Provide the (X, Y) coordinate of the cell's center where the given text is located.  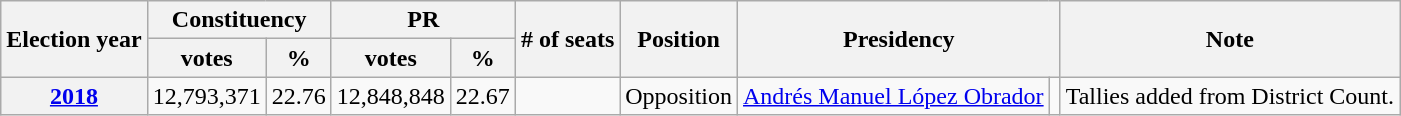
# of seats (567, 39)
Position (679, 39)
Note (1230, 39)
Andrés Manuel López Obrador (894, 96)
22.67 (482, 96)
Opposition (679, 96)
Tallies added from District Count. (1230, 96)
2018 (74, 96)
22.76 (298, 96)
12,793,371 (206, 96)
12,848,848 (390, 96)
Constituency (239, 20)
Presidency (900, 39)
Election year (74, 39)
PR (423, 20)
